Capture the cell that displays the provided text and extract its [X, Y] central coordinate. 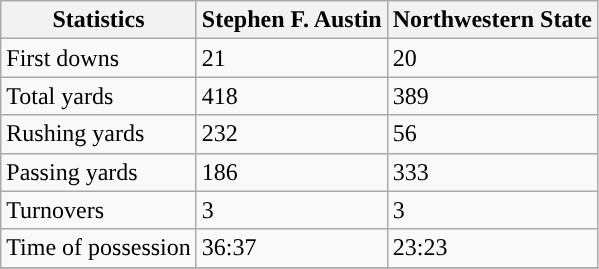
333 [492, 172]
36:37 [292, 248]
Rushing yards [99, 134]
Total yards [99, 96]
21 [292, 58]
Statistics [99, 20]
56 [492, 134]
186 [292, 172]
Turnovers [99, 210]
Northwestern State [492, 20]
First downs [99, 58]
23:23 [492, 248]
Passing yards [99, 172]
20 [492, 58]
389 [492, 96]
Time of possession [99, 248]
232 [292, 134]
418 [292, 96]
Stephen F. Austin [292, 20]
